Return [x, y] of the center of cell containing provided text 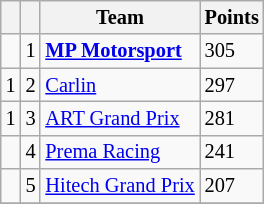
207 [232, 186]
297 [232, 85]
ART Grand Prix [120, 118]
5 [31, 186]
Hitech Grand Prix [120, 186]
2 [31, 85]
Prema Racing [120, 152]
4 [31, 152]
Points [232, 17]
241 [232, 152]
281 [232, 118]
Carlin [120, 85]
3 [31, 118]
MP Motorsport [120, 51]
305 [232, 51]
Team [120, 17]
